Search for the cell housing the specified text and yield its (x, y) center coordinate. 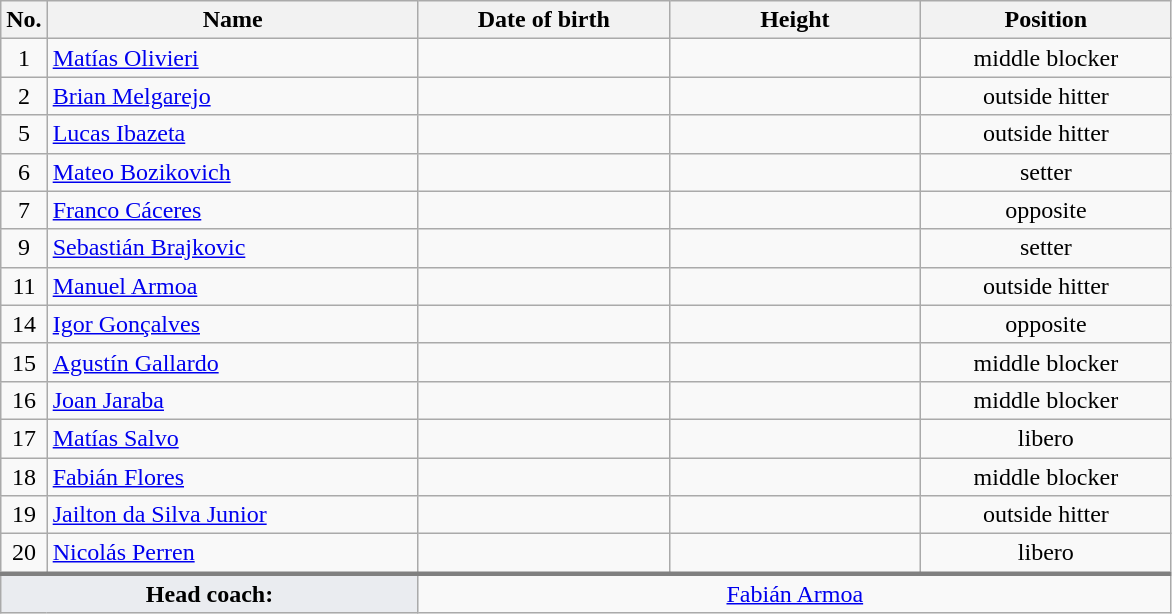
Sebastián Brajkovic (232, 248)
No. (24, 20)
Matías Salvo (232, 438)
9 (24, 248)
Fabián Flores (232, 477)
16 (24, 400)
Lucas Ibazeta (232, 134)
6 (24, 172)
Date of birth (544, 20)
Name (232, 20)
Manuel Armoa (232, 286)
Agustín Gallardo (232, 362)
20 (24, 554)
Jailton da Silva Junior (232, 515)
Fabián Armoa (794, 593)
Matías Olivieri (232, 58)
Position (1046, 20)
Igor Gonçalves (232, 324)
1 (24, 58)
Height (794, 20)
Brian Melgarejo (232, 96)
14 (24, 324)
15 (24, 362)
Mateo Bozikovich (232, 172)
19 (24, 515)
Head coach: (210, 593)
2 (24, 96)
7 (24, 210)
17 (24, 438)
5 (24, 134)
18 (24, 477)
Nicolás Perren (232, 554)
Franco Cáceres (232, 210)
Joan Jaraba (232, 400)
11 (24, 286)
